Search for the cell housing the specified text and yield its (x, y) center coordinate. 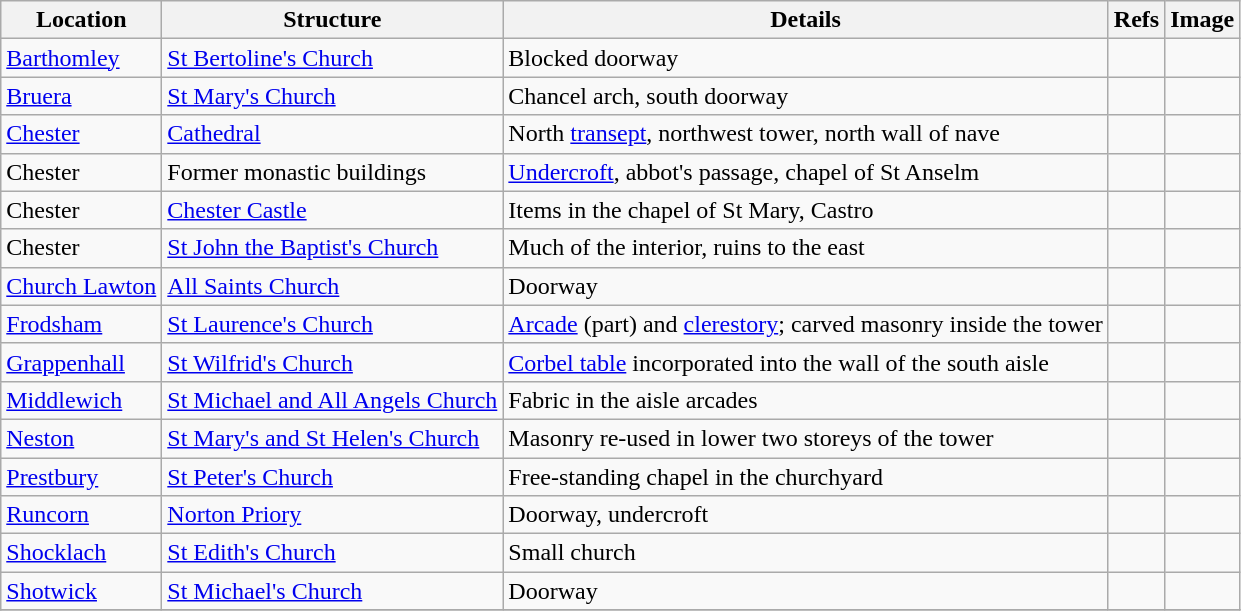
St Mary's and St Helen's Church (332, 438)
St Peter's Church (332, 477)
Shocklach (82, 553)
Prestbury (82, 477)
St John the Baptist's Church (332, 248)
Norton Priory (332, 515)
Refs (1136, 20)
Middlewich (82, 400)
Blocked doorway (806, 58)
Undercroft, abbot's passage, chapel of St Anselm (806, 172)
Frodsham (82, 324)
Corbel table incorporated into the wall of the south aisle (806, 362)
Free-standing chapel in the churchyard (806, 477)
Much of the interior, ruins to the east (806, 248)
Image (1202, 20)
Chester Castle (332, 210)
Fabric in the aisle arcades (806, 400)
St Laurence's Church (332, 324)
St Michael's Church (332, 591)
Chancel arch, south doorway (806, 96)
Doorway, undercroft (806, 515)
Details (806, 20)
Masonry re-used in lower two storeys of the tower (806, 438)
Structure (332, 20)
Items in the chapel of St Mary, Castro (806, 210)
Cathedral (332, 134)
Runcorn (82, 515)
Neston (82, 438)
Barthomley (82, 58)
Church Lawton (82, 286)
Bruera (82, 96)
Small church (806, 553)
Arcade (part) and clerestory; carved masonry inside the tower (806, 324)
Grappenhall (82, 362)
North transept, northwest tower, north wall of nave (806, 134)
St Michael and All Angels Church (332, 400)
St Bertoline's Church (332, 58)
Location (82, 20)
Shotwick (82, 591)
St Wilfrid's Church (332, 362)
All Saints Church (332, 286)
St Edith's Church (332, 553)
Former monastic buildings (332, 172)
St Mary's Church (332, 96)
